Locate the cell with the specified text and output its (X, Y) center coordinate. 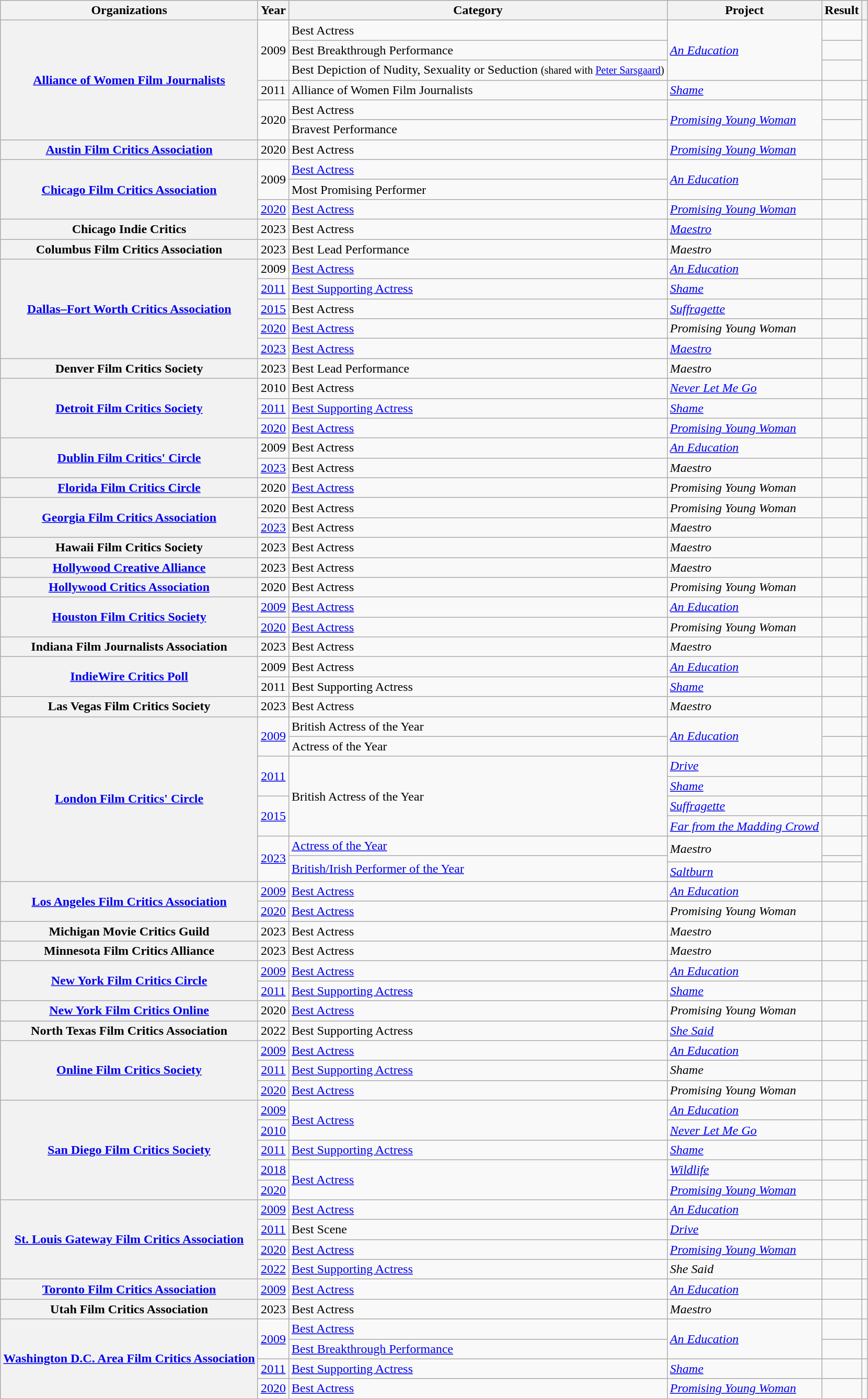
Columbus Film Critics Association (130, 249)
Organizations (130, 10)
Dallas–Fort Worth Critics Association (130, 309)
Hollywood Critics Association (130, 587)
Houston Film Critics Society (130, 617)
Minnesota Film Critics Alliance (130, 951)
San Diego Film Critics Society (130, 1150)
Washington D.C. Area Film Critics Association (130, 1359)
British/Irish Performer of the Year (478, 869)
Austin Film Critics Association (130, 149)
2018 (273, 1170)
St. Louis Gateway Film Critics Association (130, 1240)
Bravest Performance (478, 130)
Most Promising Performer (478, 189)
Florida Film Critics Circle (130, 488)
Year (273, 10)
New York Film Critics Online (130, 1011)
Utah Film Critics Association (130, 1309)
Michigan Movie Critics Guild (130, 931)
New York Film Critics Circle (130, 981)
Wildlife (745, 1170)
Result (842, 10)
Chicago Indie Critics (130, 229)
Online Film Critics Society (130, 1070)
North Texas Film Critics Association (130, 1031)
Dublin Film Critics' Circle (130, 458)
Los Angeles Film Critics Association (130, 901)
Georgia Film Critics Association (130, 517)
Las Vegas Film Critics Society (130, 707)
Denver Film Critics Society (130, 368)
Far from the Madding Crowd (745, 826)
Chicago Film Critics Association (130, 189)
Saltburn (745, 871)
Toronto Film Critics Association (130, 1289)
Detroit Film Critics Society (130, 408)
Hawaii Film Critics Society (130, 547)
Best Depiction of Nudity, Sexuality or Seduction (shared with Peter Sarsgaard) (478, 70)
Hollywood Creative Alliance (130, 567)
Project (745, 10)
Indiana Film Journalists Association (130, 647)
IndieWire Critics Poll (130, 677)
Best Scene (478, 1230)
London Film Critics' Circle (130, 799)
Category (478, 10)
